Capture the cell that displays the provided text and extract its (X, Y) central coordinate. 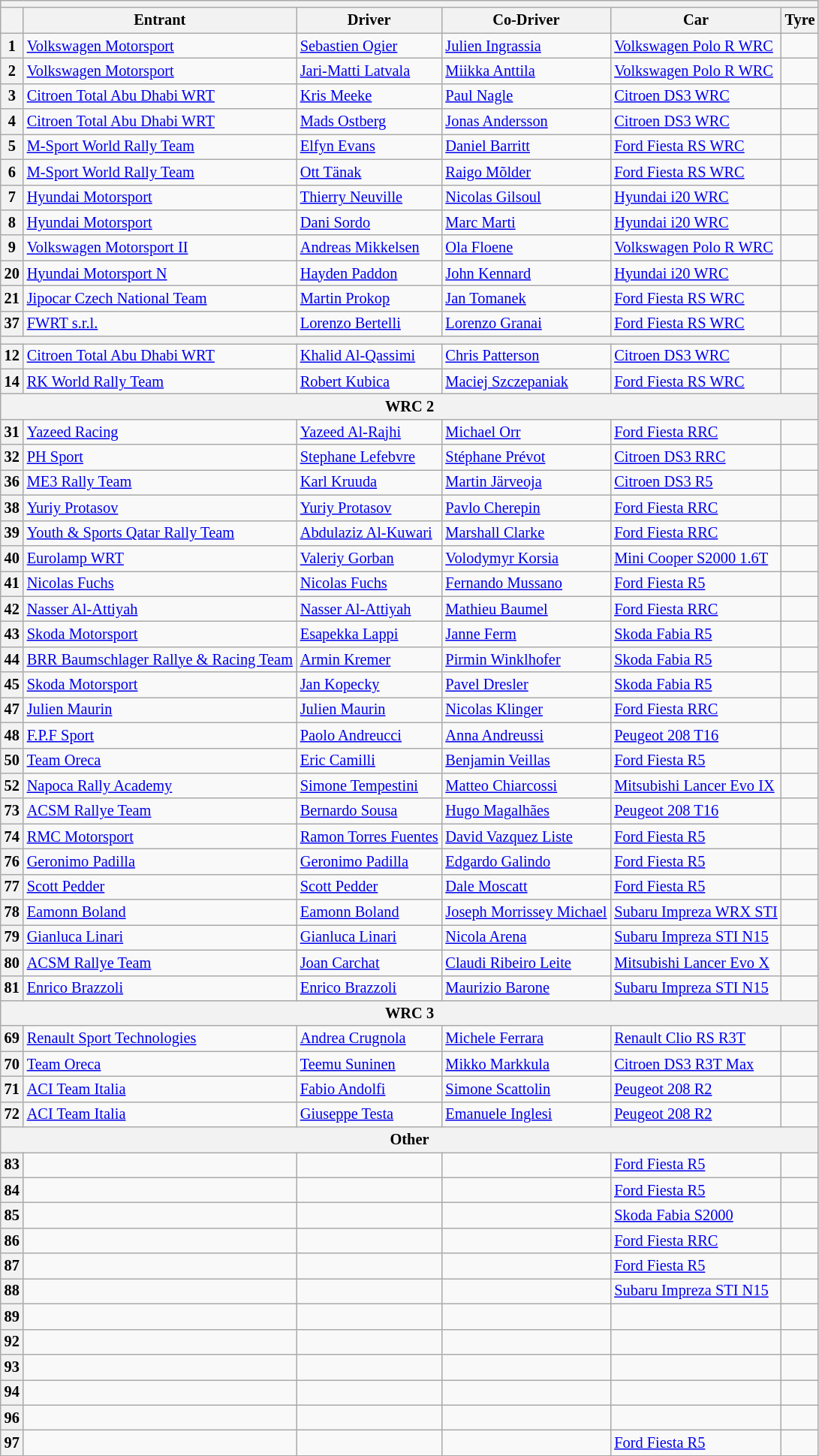
Claudi Ribeiro Leite (525, 963)
80 (12, 963)
14 (12, 381)
Eric Camilli (369, 761)
84 (12, 1190)
Martin Prokop (369, 298)
38 (12, 508)
Paolo Andreucci (369, 735)
Fabio Andolfi (369, 1089)
Robert Kubica (369, 381)
RK World Rally Team (160, 381)
96 (12, 1418)
Volodymyr Korsia (525, 558)
Esapekka Lappi (369, 634)
89 (12, 1316)
Lorenzo Granai (525, 324)
Citroen DS3 R3T Max (695, 1064)
Driver (369, 20)
Raigo Mõlder (525, 172)
Joseph Morrissey Michael (525, 912)
42 (12, 609)
Janne Ferm (525, 634)
Armin Kremer (369, 659)
Stephane Lefebvre (369, 457)
Car (695, 20)
Kris Meeke (369, 96)
Lorenzo Bertelli (369, 324)
3 (12, 96)
Tyre (800, 20)
Maurizio Barone (525, 988)
Mads Ostberg (369, 122)
Co-Driver (525, 20)
David Vazquez Liste (525, 837)
87 (12, 1266)
Hyundai Motorsport N (160, 273)
Chris Patterson (525, 356)
85 (12, 1216)
John Kennard (525, 273)
F.P.F Sport (160, 735)
97 (12, 1442)
78 (12, 912)
Emanuele Inglesi (525, 1114)
Ott Tänak (369, 172)
50 (12, 761)
70 (12, 1064)
88 (12, 1291)
Nicolas Gilsoul (525, 197)
PH Sport (160, 457)
Hayden Paddon (369, 273)
Edgardo Galindo (525, 861)
Nicola Arena (525, 937)
Martin Järveoja (525, 482)
Yazeed Al-Rajhi (369, 432)
ME3 Rally Team (160, 482)
37 (12, 324)
20 (12, 273)
44 (12, 659)
Andrea Crugnola (369, 1038)
Giuseppe Testa (369, 1114)
39 (12, 533)
Daniel Barritt (525, 146)
Abdulaziz Al-Kuwari (369, 533)
Napoca Rally Academy (160, 785)
Pavlo Cherepin (525, 508)
Jan Kopecky (369, 685)
Elfyn Evans (369, 146)
Mini Cooper S2000 1.6T (695, 558)
Citroen DS3 RRC (695, 457)
Renault Sport Technologies (160, 1038)
Entrant (160, 20)
43 (12, 634)
Youth & Sports Qatar Rally Team (160, 533)
WRC 3 (410, 1013)
4 (12, 122)
92 (12, 1342)
83 (12, 1165)
40 (12, 558)
Dale Moscatt (525, 887)
Mathieu Baumel (525, 609)
Skoda Fabia S2000 (695, 1216)
93 (12, 1367)
94 (12, 1392)
Dani Sordo (369, 222)
Paul Nagle (525, 96)
32 (12, 457)
5 (12, 146)
76 (12, 861)
Pavel Dresler (525, 685)
Sebastien Ogier (369, 46)
Hugo Magalhães (525, 811)
Marshall Clarke (525, 533)
69 (12, 1038)
Mikko Markkula (525, 1064)
Ramon Torres Fuentes (369, 837)
Miikka Anttila (525, 71)
52 (12, 785)
Citroen DS3 R5 (695, 482)
36 (12, 482)
Renault Clio RS R3T (695, 1038)
Simone Scattolin (525, 1089)
Thierry Neuville (369, 197)
Joan Carchat (369, 963)
Matteo Chiarcossi (525, 785)
Bernardo Sousa (369, 811)
12 (12, 356)
Valeriy Gorban (369, 558)
81 (12, 988)
47 (12, 710)
79 (12, 937)
Yazeed Racing (160, 432)
Nicolas Klinger (525, 710)
Maciej Szczepaniak (525, 381)
Jan Tomanek (525, 298)
Pirmin Winklhofer (525, 659)
Mitsubishi Lancer Evo IX (695, 785)
Teemu Suninen (369, 1064)
41 (12, 583)
Jari-Matti Latvala (369, 71)
Anna Andreussi (525, 735)
71 (12, 1089)
Ola Floene (525, 248)
48 (12, 735)
Simone Tempestini (369, 785)
9 (12, 248)
Marc Marti (525, 222)
Stéphane Prévot (525, 457)
Michael Orr (525, 432)
Other (410, 1140)
72 (12, 1114)
Andreas Mikkelsen (369, 248)
Volkswagen Motorsport II (160, 248)
Jonas Andersson (525, 122)
Mitsubishi Lancer Evo X (695, 963)
Benjamin Veillas (525, 761)
77 (12, 887)
Khalid Al-Qassimi (369, 356)
6 (12, 172)
Karl Kruuda (369, 482)
2 (12, 71)
21 (12, 298)
FWRT s.r.l. (160, 324)
8 (12, 222)
Julien Ingrassia (525, 46)
Subaru Impreza WRX STI (695, 912)
Eurolamp WRT (160, 558)
7 (12, 197)
BRR Baumschlager Rallye & Racing Team (160, 659)
WRC 2 (410, 406)
86 (12, 1240)
Jipocar Czech National Team (160, 298)
1 (12, 46)
RMC Motorsport (160, 837)
73 (12, 811)
Fernando Mussano (525, 583)
Michele Ferrara (525, 1038)
74 (12, 837)
45 (12, 685)
31 (12, 432)
